Output the [X, Y] coordinate of the center of the cell containing the given text.  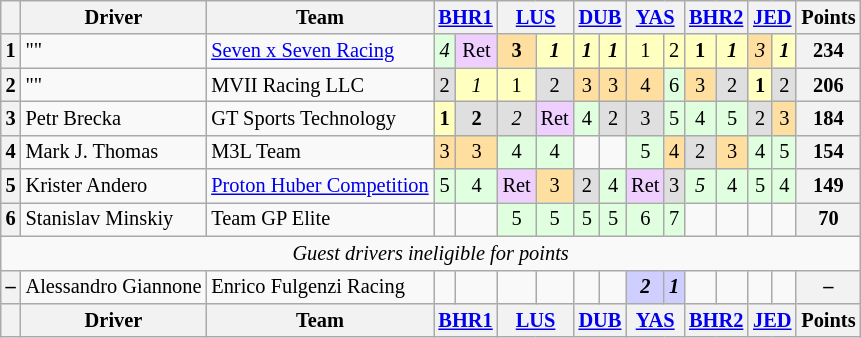
Enrico Fulgenzi Racing [320, 287]
154 [828, 152]
GT Sports Technology [320, 118]
149 [828, 186]
70 [828, 219]
Team GP Elite [320, 219]
Petr Brecka [114, 118]
Seven x Seven Racing [320, 51]
234 [828, 51]
184 [828, 118]
7 [674, 219]
Krister Andero [114, 186]
Alessandro Giannone [114, 287]
Guest drivers ineligible for points [431, 253]
Proton Huber Competition [320, 186]
M3L Team [320, 152]
Stanislav Minskiy [114, 219]
Mark J. Thomas [114, 152]
206 [828, 85]
MVII Racing LLC [320, 85]
